Find where the given text appears and provide that cell's center as (x, y) coordinate. 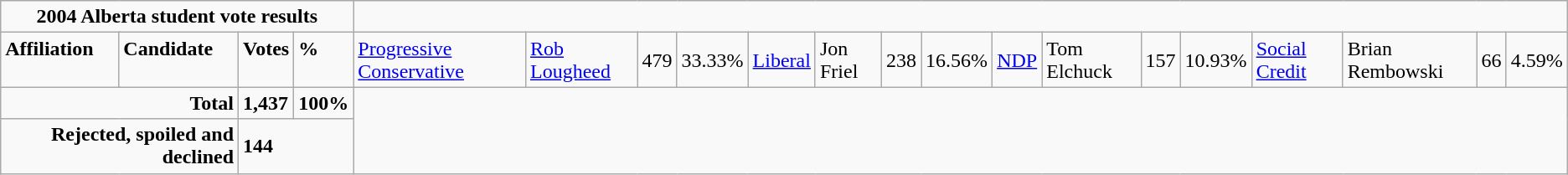
Jon Friel (848, 60)
Social Credit (1297, 60)
479 (657, 60)
238 (901, 60)
% (323, 60)
NDP (1017, 60)
100% (323, 103)
Affiliation (60, 60)
144 (297, 146)
16.56% (957, 60)
Brian Rembowski (1410, 60)
Rob Lougheed (581, 60)
Votes (266, 60)
Total (120, 103)
Candidate (179, 60)
1,437 (266, 103)
157 (1161, 60)
2004 Alberta student vote results (178, 17)
Liberal (781, 60)
66 (1491, 60)
10.93% (1216, 60)
Tom Elchuck (1091, 60)
Progressive Conservative (440, 60)
33.33% (712, 60)
4.59% (1536, 60)
Rejected, spoiled and declined (120, 146)
